Output the [X, Y] coordinate of the center of the cell containing the given text.  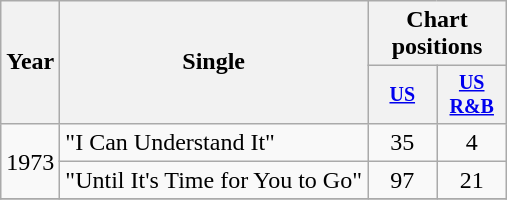
"Until It's Time for You to Go" [214, 180]
4 [472, 142]
US [402, 94]
21 [472, 180]
"I Can Understand It" [214, 142]
1973 [30, 161]
Single [214, 62]
Year [30, 62]
Chart positions [438, 34]
97 [402, 180]
35 [402, 142]
USR&B [472, 94]
